Return the (X, Y) coordinate for the center point of the cell that contains the specified text.  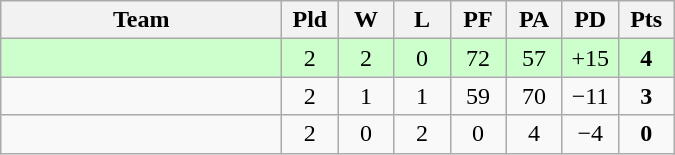
−4 (590, 134)
57 (534, 58)
PF (478, 20)
72 (478, 58)
Pts (646, 20)
Team (142, 20)
3 (646, 96)
PA (534, 20)
PD (590, 20)
59 (478, 96)
Pld (310, 20)
+15 (590, 58)
W (366, 20)
70 (534, 96)
L (422, 20)
−11 (590, 96)
